Provide the (x, y) coordinate of the cell's center where the given text is located.  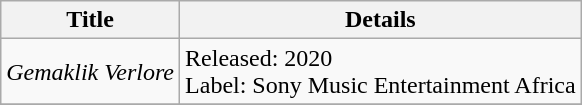
Title (90, 20)
Gemaklik Verlore (90, 72)
Details (381, 20)
Released: 2020Label: Sony Music Entertainment Africa (381, 72)
